Locate the cell with the specified text and output its (X, Y) center coordinate. 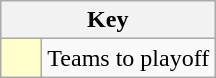
Key (108, 20)
Teams to playoff (128, 58)
